Provide the (X, Y) coordinate of the cell's center where the given text is located.  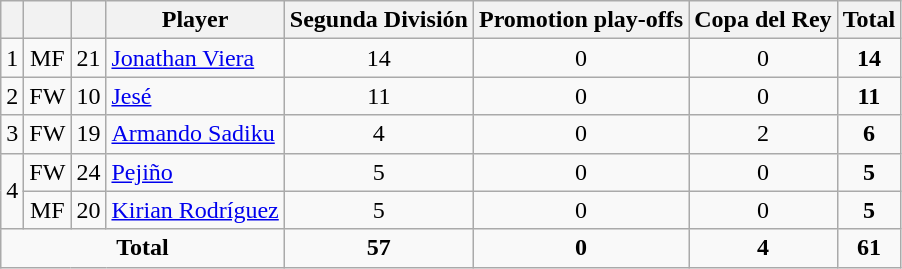
Jesé (195, 96)
Segunda División (378, 20)
Pejiño (195, 172)
Player (195, 20)
19 (88, 134)
Copa del Rey (763, 20)
Jonathan Viera (195, 58)
24 (88, 172)
6 (869, 134)
Promotion play-offs (580, 20)
21 (88, 58)
Kirian Rodríguez (195, 210)
3 (12, 134)
10 (88, 96)
Armando Sadiku (195, 134)
1 (12, 58)
61 (869, 248)
20 (88, 210)
57 (378, 248)
